Pinpoint the cell where the given text exists, returning its [X, Y] midpoint coordinate. 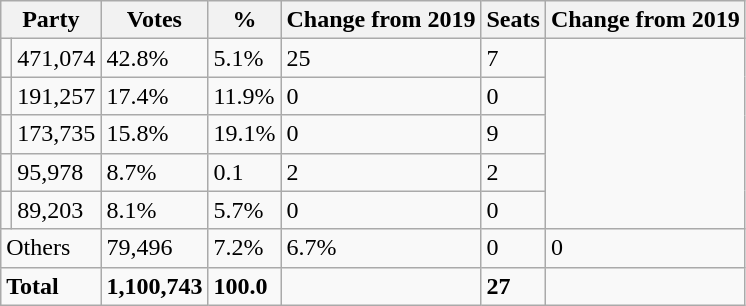
42.8% [154, 58]
1,100,743 [154, 286]
173,735 [56, 134]
25 [381, 58]
27 [513, 286]
Seats [513, 20]
19.1% [244, 134]
100.0 [244, 286]
95,978 [56, 172]
Votes [154, 20]
9 [513, 134]
89,203 [56, 210]
5.1% [244, 58]
8.1% [154, 210]
Total [51, 286]
6.7% [381, 248]
7.2% [244, 248]
15.8% [154, 134]
79,496 [154, 248]
471,074 [56, 58]
11.9% [244, 96]
Others [51, 248]
191,257 [56, 96]
7 [513, 58]
0.1 [244, 172]
% [244, 20]
8.7% [154, 172]
Party [51, 20]
17.4% [154, 96]
5.7% [244, 210]
